Detect which cell encompasses the target text, then output its (x, y) center coordinate. 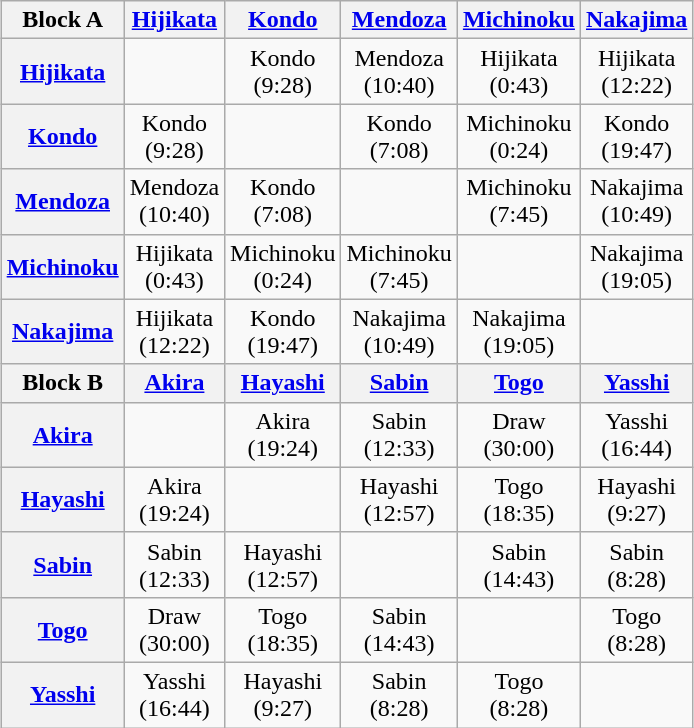
Block A (62, 20)
Block B (62, 383)
